Scan for the cell matching the given text and deliver its (X, Y) coordinate at center. 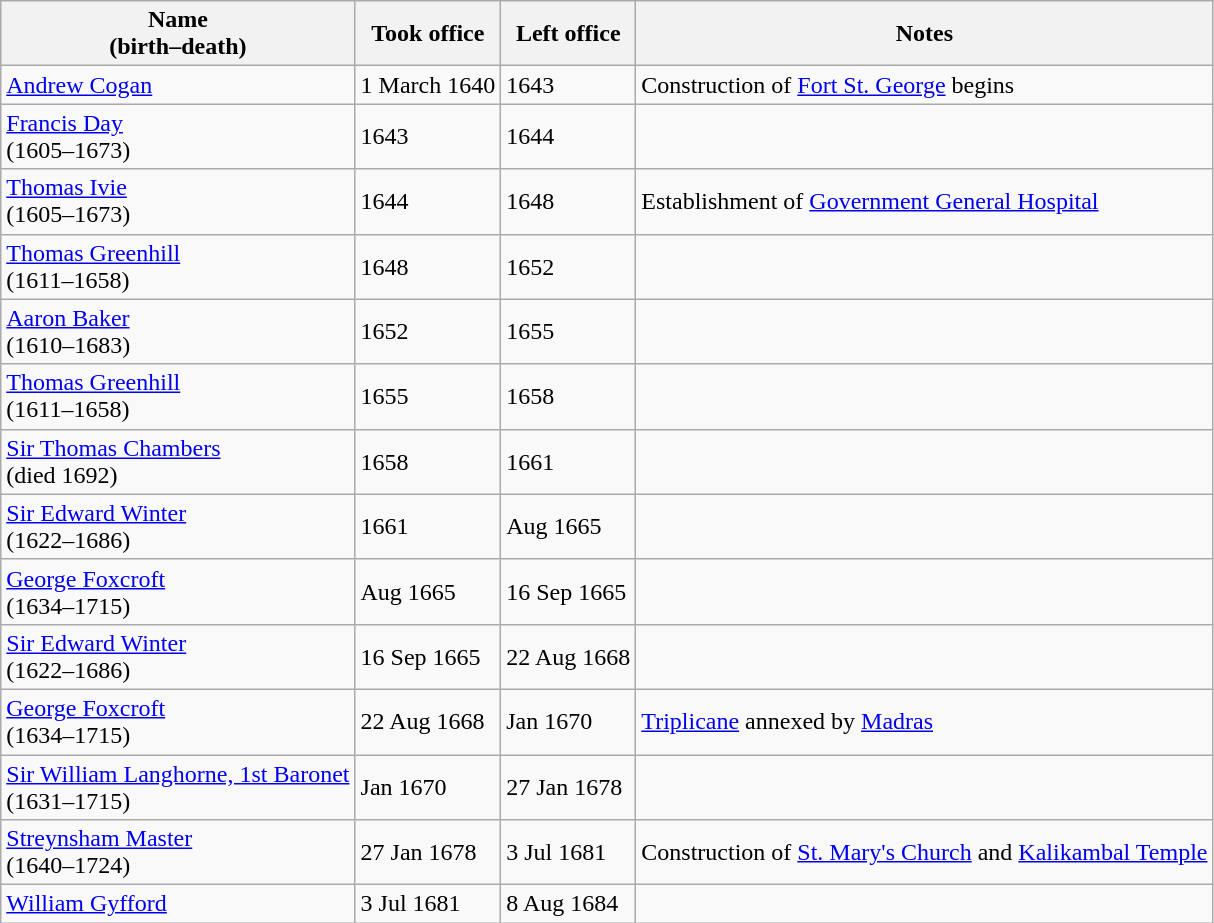
8 Aug 1684 (568, 904)
Streynsham Master(1640–1724) (178, 852)
Left office (568, 34)
Francis Day(1605–1673) (178, 136)
Sir William Langhorne, 1st Baronet(1631–1715) (178, 786)
Andrew Cogan (178, 85)
Triplicane annexed by Madras (924, 722)
1 March 1640 (428, 85)
Sir Thomas Chambers(died 1692) (178, 462)
Took office (428, 34)
Construction of Fort St. George begins (924, 85)
William Gyfford (178, 904)
Notes (924, 34)
Name(birth–death) (178, 34)
Aaron Baker(1610–1683) (178, 332)
Thomas Ivie(1605–1673) (178, 202)
Construction of St. Mary's Church and Kalikambal Temple (924, 852)
Establishment of Government General Hospital (924, 202)
